Pinpoint the cell where the given text exists, returning its (x, y) midpoint coordinate. 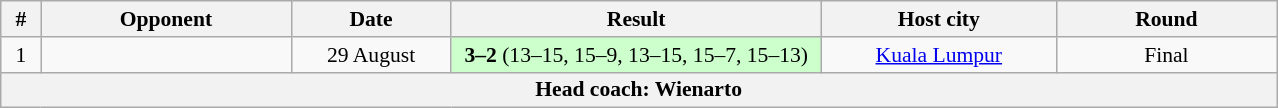
Round (1166, 19)
Host city (938, 19)
Kuala Lumpur (938, 55)
Date (371, 19)
Opponent (166, 19)
# (21, 19)
1 (21, 55)
Head coach: Wienarto (639, 90)
Result (636, 19)
Final (1166, 55)
3–2 (13–15, 15–9, 13–15, 15–7, 15–13) (636, 55)
29 August (371, 55)
